Determine the (x, y) coordinate at the center of the cell enclosing the given text.  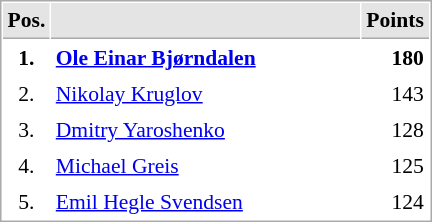
Ole Einar Bjørndalen (206, 57)
Nikolay Kruglov (206, 93)
Michael Greis (206, 165)
128 (396, 129)
2. (26, 93)
Dmitry Yaroshenko (206, 129)
Points (396, 21)
125 (396, 165)
3. (26, 129)
1. (26, 57)
124 (396, 201)
4. (26, 165)
Pos. (26, 21)
143 (396, 93)
5. (26, 201)
180 (396, 57)
Emil Hegle Svendsen (206, 201)
